From the cell containing the given text, extract its center point as (X, Y) coordinate. 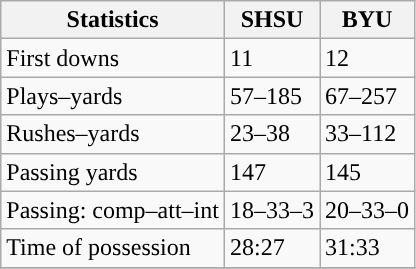
33–112 (368, 134)
SHSU (272, 20)
20–33–0 (368, 210)
Plays–yards (113, 96)
First downs (113, 58)
BYU (368, 20)
28:27 (272, 248)
Rushes–yards (113, 134)
147 (272, 172)
31:33 (368, 248)
Time of possession (113, 248)
23–38 (272, 134)
Statistics (113, 20)
Passing: comp–att–int (113, 210)
12 (368, 58)
18–33–3 (272, 210)
145 (368, 172)
67–257 (368, 96)
57–185 (272, 96)
Passing yards (113, 172)
11 (272, 58)
